Locate the cell with the specified text and output its (X, Y) center coordinate. 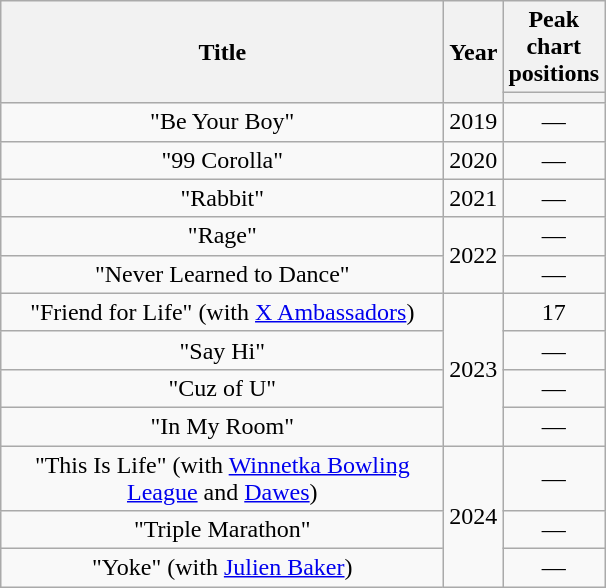
Peak chart positions (554, 47)
"Friend for Life" (with X Ambassadors) (222, 312)
Title (222, 52)
2024 (474, 516)
Year (474, 52)
"99 Corolla" (222, 160)
2023 (474, 369)
"Never Learned to Dance" (222, 274)
2022 (474, 255)
2021 (474, 198)
"Rabbit" (222, 198)
"Yoke" (with Julien Baker) (222, 568)
"Cuz of U" (222, 388)
17 (554, 312)
"In My Room" (222, 426)
"Rage" (222, 236)
2020 (474, 160)
"Be Your Boy" (222, 122)
"This Is Life" (with Winnetka Bowling League and Dawes) (222, 478)
2019 (474, 122)
"Say Hi" (222, 350)
"Triple Marathon" (222, 530)
